Return [X, Y] of the center of cell containing provided text 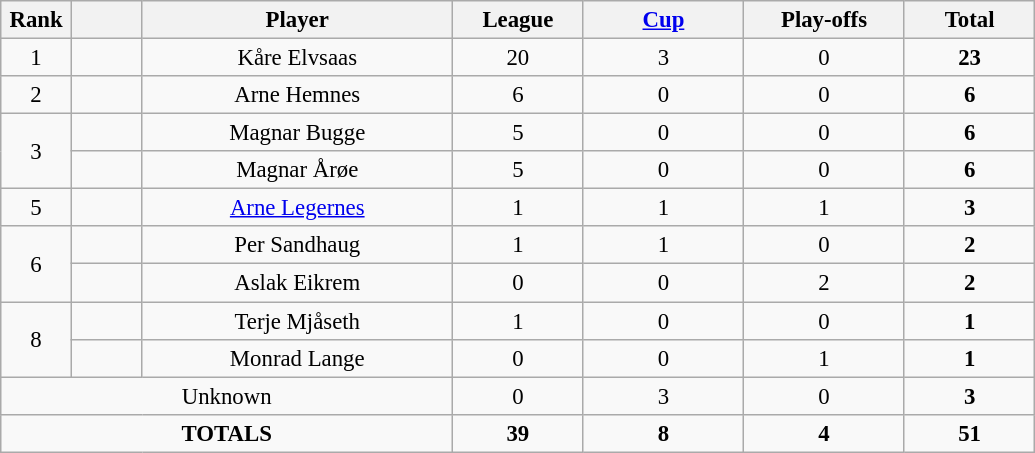
Arne Legernes [298, 208]
Play-offs [824, 20]
Aslak Eikrem [298, 283]
Player [298, 20]
Magnar Bugge [298, 133]
Kåre Elvsaas [298, 58]
Per Sandhaug [298, 245]
Magnar Årøe [298, 170]
Cup [664, 20]
Terje Mjåseth [298, 321]
23 [970, 58]
51 [970, 433]
Unknown [227, 396]
TOTALS [227, 433]
League [518, 20]
39 [518, 433]
20 [518, 58]
Total [970, 20]
4 [824, 433]
Monrad Lange [298, 358]
Rank [36, 20]
Arne Hemnes [298, 95]
